Search for the cell housing the specified text and yield its (x, y) center coordinate. 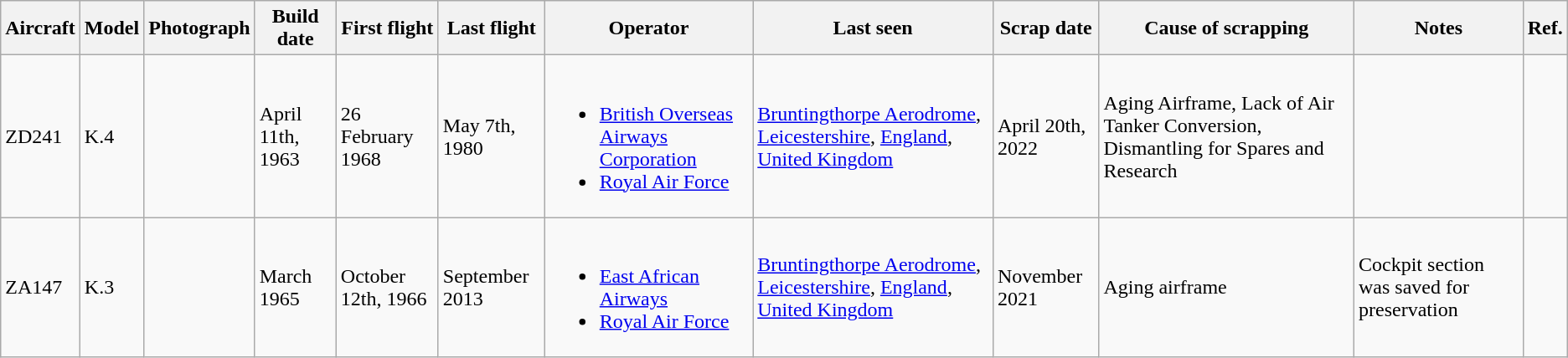
Last seen (873, 28)
April 11th, 1963 (295, 136)
Aging Airframe, Lack of Air Tanker Conversion, Dismantling for Spares and Research (1226, 136)
Photograph (199, 28)
Scrap date (1045, 28)
Model (111, 28)
November 2021 (1045, 288)
British Overseas Airways CorporationRoyal Air Force (648, 136)
K.4 (111, 136)
Operator (648, 28)
East African AirwaysRoyal Air Force (648, 288)
Notes (1439, 28)
26 February 1968 (387, 136)
Aircraft (40, 28)
ZD241 (40, 136)
May 7th, 1980 (491, 136)
Cockpit section was saved for preservation (1439, 288)
October 12th, 1966 (387, 288)
Ref. (1545, 28)
ZA147 (40, 288)
Cause of scrapping (1226, 28)
Aging airframe (1226, 288)
K.3 (111, 288)
Build date (295, 28)
March 1965 (295, 288)
Last flight (491, 28)
September 2013 (491, 288)
April 20th, 2022 (1045, 136)
First flight (387, 28)
